Return (X, Y) of the center of cell containing provided text 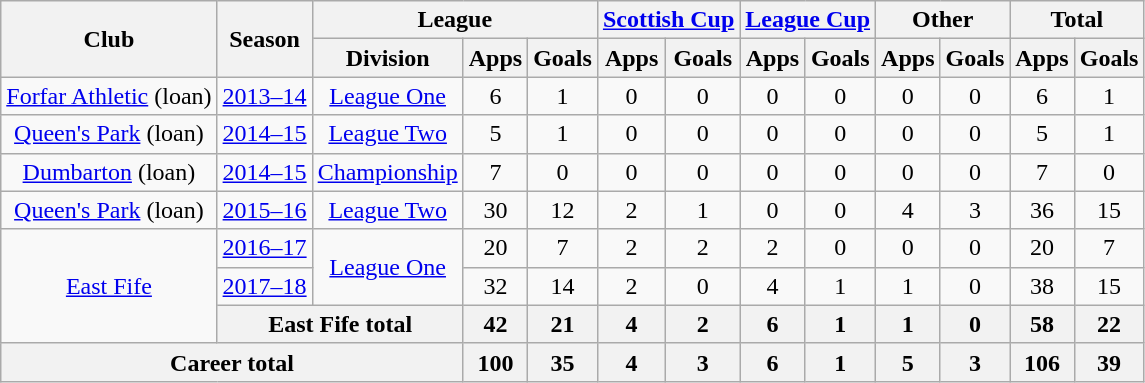
Career total (232, 362)
Forfar Athletic (loan) (109, 96)
39 (1109, 362)
Division (388, 58)
Season (264, 39)
Scottish Cup (668, 20)
2017–18 (264, 286)
58 (1042, 324)
22 (1109, 324)
35 (563, 362)
2013–14 (264, 96)
12 (563, 210)
32 (495, 286)
100 (495, 362)
14 (563, 286)
Club (109, 39)
42 (495, 324)
Dumbarton (loan) (109, 172)
36 (1042, 210)
30 (495, 210)
38 (1042, 286)
East Fife (109, 286)
East Fife total (340, 324)
2016–17 (264, 248)
21 (563, 324)
106 (1042, 362)
Other (943, 20)
2015–16 (264, 210)
Championship (388, 172)
Total (1077, 20)
League (454, 20)
League Cup (808, 20)
